Locate the cell with the specified text and output its [X, Y] center coordinate. 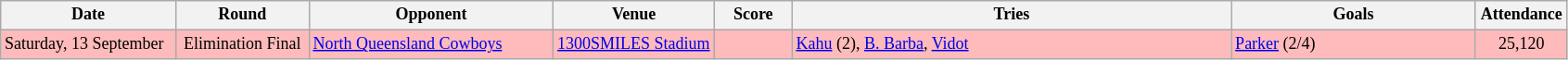
Attendance [1521, 15]
Parker (2/4) [1354, 44]
Elimination Final [242, 44]
Round [242, 15]
Opponent [431, 15]
25,120 [1521, 44]
Tries [1012, 15]
Date [89, 15]
Goals [1354, 15]
North Queensland Cowboys [431, 44]
Venue [634, 15]
Score [753, 15]
Saturday, 13 September [89, 44]
Kahu (2), B. Barba, Vidot [1012, 44]
1300SMILES Stadium [634, 44]
